Search for the cell housing the specified text and yield its (X, Y) center coordinate. 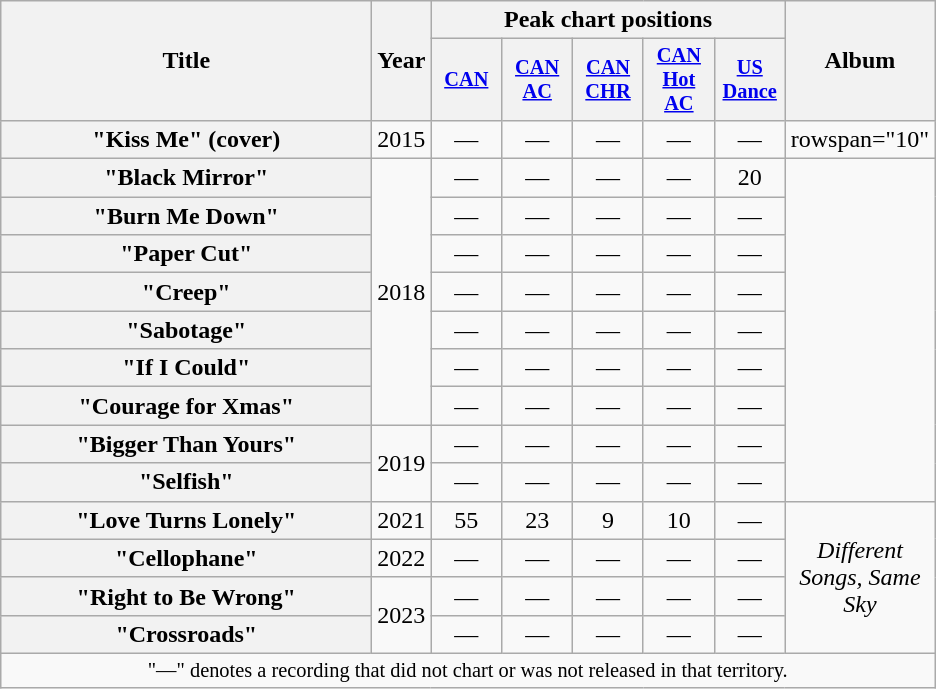
"Black Mirror" (186, 178)
Album (860, 61)
Different Songs, Same Sky (860, 577)
"Crossroads" (186, 634)
US Dance (750, 80)
"Kiss Me" (cover) (186, 139)
"Cellophane" (186, 558)
Title (186, 61)
2019 (402, 463)
2015 (402, 139)
"—" denotes a recording that did not chart or was not released in that territory. (468, 670)
rowspan="10" (860, 139)
20 (750, 178)
"Burn Me Down" (186, 216)
CANAC (538, 80)
Year (402, 61)
"Courage for Xmas" (186, 406)
"Love Turns Lonely" (186, 520)
"Sabotage" (186, 330)
"If I Could" (186, 368)
2018 (402, 292)
2023 (402, 615)
23 (538, 520)
9 (608, 520)
CAN (466, 80)
2022 (402, 558)
"Selfish" (186, 482)
2021 (402, 520)
55 (466, 520)
"Paper Cut" (186, 254)
"Creep" (186, 292)
10 (678, 520)
"Bigger Than Yours" (186, 444)
"Right to Be Wrong" (186, 596)
CANCHR (608, 80)
Peak chart positions (608, 20)
CANHot AC (678, 80)
